Capture the cell that displays the provided text and extract its [x, y] central coordinate. 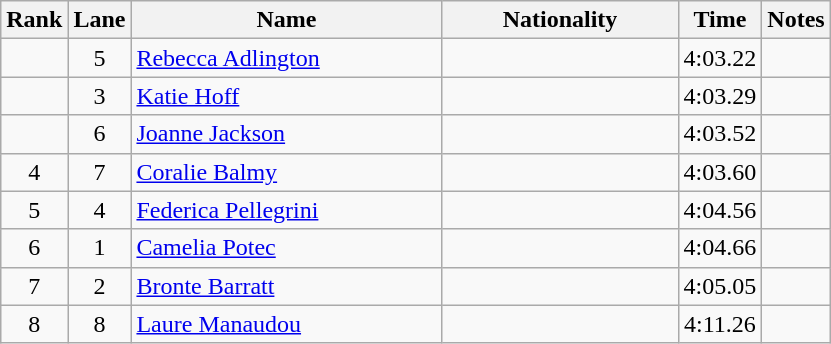
Notes [796, 20]
Laure Manaudou [286, 324]
Lane [100, 20]
Katie Hoff [286, 96]
Time [720, 20]
4:03.22 [720, 58]
4:03.60 [720, 172]
4:05.05 [720, 286]
Name [286, 20]
Camelia Potec [286, 248]
4:04.56 [720, 210]
4:03.52 [720, 134]
4:11.26 [720, 324]
1 [100, 248]
Nationality [560, 20]
Rebecca Adlington [286, 58]
2 [100, 286]
Federica Pellegrini [286, 210]
Bronte Barratt [286, 286]
3 [100, 96]
Rank [34, 20]
Joanne Jackson [286, 134]
Coralie Balmy [286, 172]
4:03.29 [720, 96]
4:04.66 [720, 248]
